Search for the cell housing the specified text and yield its [X, Y] center coordinate. 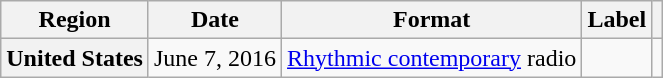
Format [432, 20]
Region [75, 20]
Label [617, 20]
Rhythmic contemporary radio [432, 58]
Date [214, 20]
United States [75, 58]
June 7, 2016 [214, 58]
